Return the (x, y) coordinate for the center point of the cell that contains the specified text.  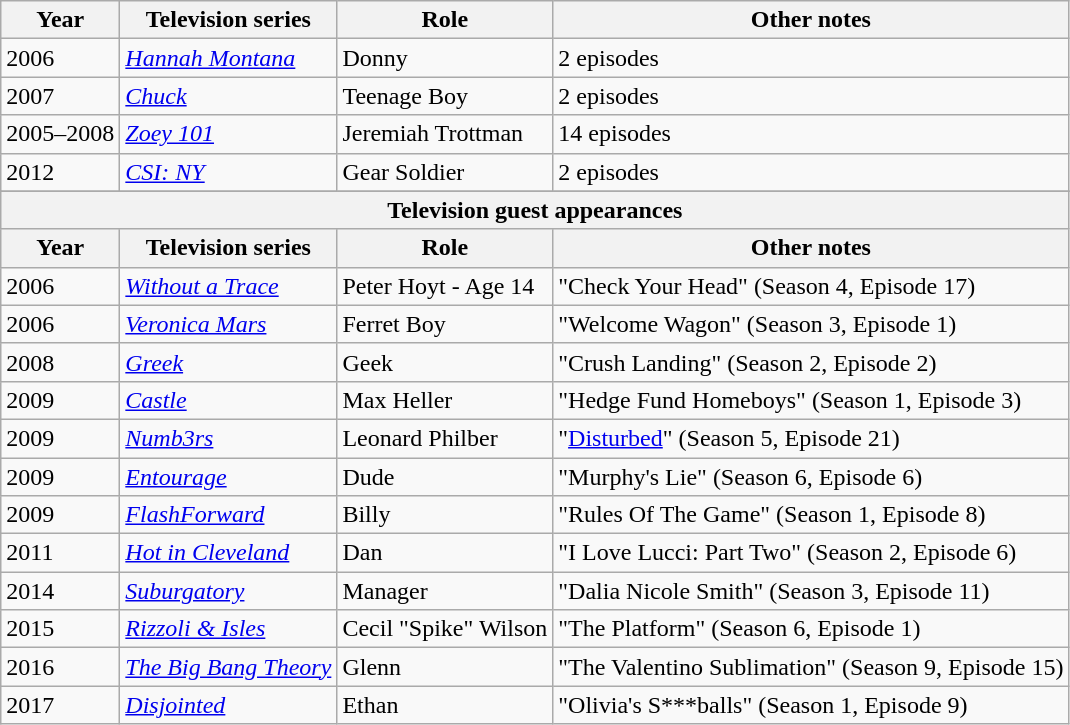
Hot in Cleveland (228, 553)
Greek (228, 362)
CSI: NY (228, 172)
"Check Your Head" (Season 4, Episode 17) (811, 286)
Veronica Mars (228, 324)
2011 (60, 553)
"Disturbed" (Season 5, Episode 21) (811, 438)
Chuck (228, 96)
Television guest appearances (535, 210)
Castle (228, 400)
Leonard Philber (445, 438)
"Rules Of The Game" (Season 1, Episode 8) (811, 515)
Jeremiah Trottman (445, 134)
Dan (445, 553)
"Crush Landing" (Season 2, Episode 2) (811, 362)
Max Heller (445, 400)
Glenn (445, 667)
Donny (445, 58)
Rizzoli & Isles (228, 629)
Ethan (445, 705)
"Murphy's Lie" (Season 6, Episode 6) (811, 477)
2015 (60, 629)
2005–2008 (60, 134)
"Welcome Wagon" (Season 3, Episode 1) (811, 324)
Geek (445, 362)
"The Platform" (Season 6, Episode 1) (811, 629)
"Dalia Nicole Smith" (Season 3, Episode 11) (811, 591)
Billy (445, 515)
The Big Bang Theory (228, 667)
"Hedge Fund Homeboys" (Season 1, Episode 3) (811, 400)
2016 (60, 667)
2017 (60, 705)
14 episodes (811, 134)
Teenage Boy (445, 96)
Disjointed (228, 705)
2014 (60, 591)
"The Valentino Sublimation" (Season 9, Episode 15) (811, 667)
Suburgatory (228, 591)
2008 (60, 362)
2007 (60, 96)
FlashForward (228, 515)
Dude (445, 477)
Hannah Montana (228, 58)
Without a Trace (228, 286)
Peter Hoyt - Age 14 (445, 286)
"Olivia's S***balls" (Season 1, Episode 9) (811, 705)
2012 (60, 172)
Entourage (228, 477)
Numb3rs (228, 438)
Manager (445, 591)
Gear Soldier (445, 172)
Ferret Boy (445, 324)
"I Love Lucci: Part Two" (Season 2, Episode 6) (811, 553)
Cecil "Spike" Wilson (445, 629)
Zoey 101 (228, 134)
